Find where the given text appears and provide that cell's center as (x, y) coordinate. 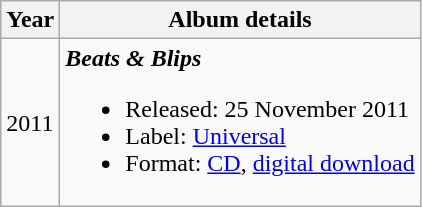
Beats & BlipsReleased: 25 November 2011Label: UniversalFormat: CD, digital download (240, 122)
Album details (240, 20)
Year (30, 20)
2011 (30, 122)
